Provide the (x, y) coordinate of the cell's center where the given text is located.  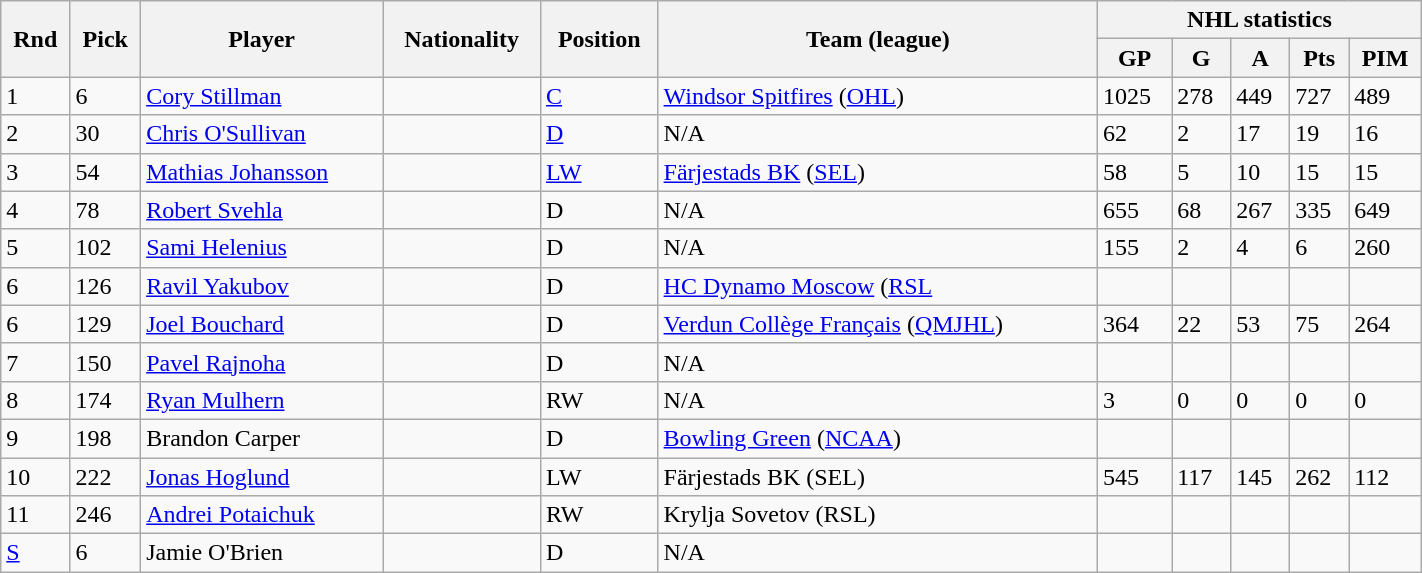
Nationality (462, 39)
Brandon Carper (262, 438)
Rnd (36, 39)
S (36, 553)
9 (36, 438)
Pavel Rajnoha (262, 362)
278 (1202, 96)
Robert Svehla (262, 210)
Krylja Sovetov (RSL) (878, 515)
Mathias Johansson (262, 172)
198 (106, 438)
335 (1320, 210)
129 (106, 324)
11 (36, 515)
Bowling Green (NCAA) (878, 438)
117 (1202, 477)
545 (1135, 477)
264 (1386, 324)
PIM (1386, 58)
267 (1260, 210)
Andrei Potaichuk (262, 515)
126 (106, 286)
364 (1135, 324)
112 (1386, 477)
Jamie O'Brien (262, 553)
22 (1202, 324)
Ravil Yakubov (262, 286)
62 (1135, 134)
102 (106, 248)
68 (1202, 210)
HC Dynamo Moscow (RSL (878, 286)
Joel Bouchard (262, 324)
G (1202, 58)
Ryan Mulhern (262, 400)
C (599, 96)
155 (1135, 248)
Team (league) (878, 39)
Pick (106, 39)
174 (106, 400)
8 (36, 400)
Player (262, 39)
Position (599, 39)
449 (1260, 96)
Jonas Hoglund (262, 477)
1025 (1135, 96)
16 (1386, 134)
54 (106, 172)
Windsor Spitfires (OHL) (878, 96)
Verdun Collège Français (QMJHL) (878, 324)
145 (1260, 477)
58 (1135, 172)
649 (1386, 210)
150 (106, 362)
1 (36, 96)
Cory Stillman (262, 96)
17 (1260, 134)
Pts (1320, 58)
7 (36, 362)
53 (1260, 324)
727 (1320, 96)
489 (1386, 96)
655 (1135, 210)
222 (106, 477)
Chris O'Sullivan (262, 134)
75 (1320, 324)
246 (106, 515)
262 (1320, 477)
NHL statistics (1260, 20)
30 (106, 134)
A (1260, 58)
19 (1320, 134)
Sami Helenius (262, 248)
260 (1386, 248)
GP (1135, 58)
78 (106, 210)
